Pinpoint the cell where the given text exists, returning its [x, y] midpoint coordinate. 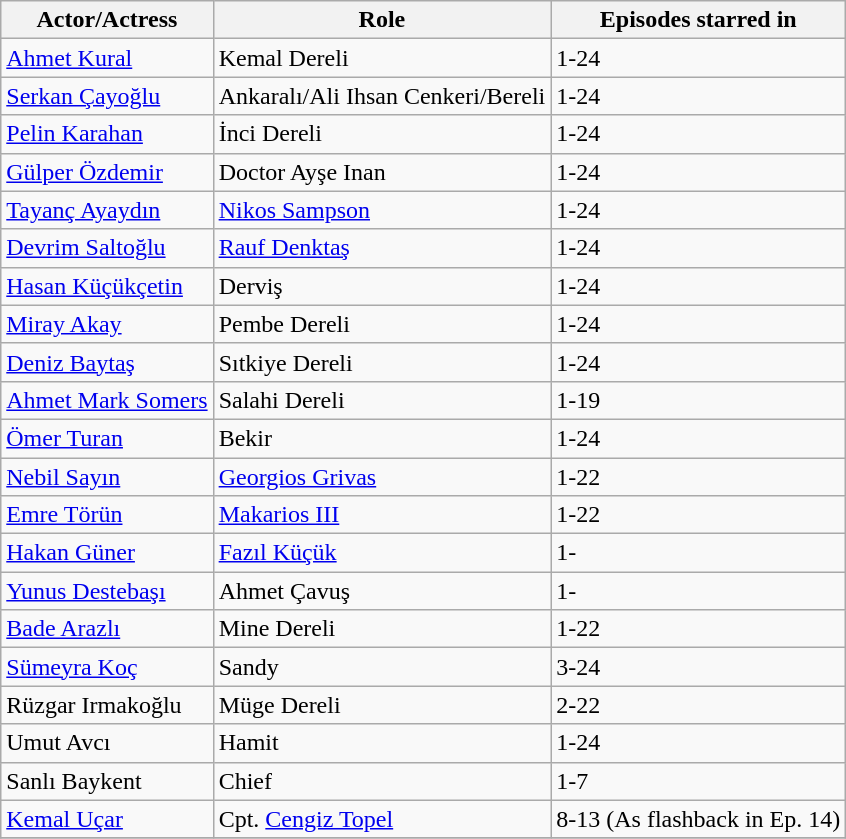
Actor/Actress [107, 20]
Devrim Saltoğlu [107, 248]
Deniz Baytaş [107, 362]
Bade Arazlı [107, 629]
Hasan Küçükçetin [107, 286]
Serkan Çayoğlu [107, 96]
Derviş [382, 286]
Sandy [382, 667]
Kemal Dereli [382, 58]
Hakan Güner [107, 553]
Nikos Sampson [382, 210]
Chief [382, 781]
Miray Akay [107, 324]
Pelin Karahan [107, 134]
Gülper Özdemir [107, 172]
Doctor Ayşe Inan [382, 172]
Ömer Turan [107, 438]
Salahi Dereli [382, 400]
Bekir [382, 438]
Role [382, 20]
Cpt. Cengiz Topel [382, 819]
2-22 [698, 705]
Ahmet Kural [107, 58]
Ankaralı/Ali Ihsan Cenkeri/Bereli [382, 96]
8-13 (As flashback in Ep. 14) [698, 819]
Rüzgar Irmakoğlu [107, 705]
Yunus Destebaşı [107, 591]
Kemal Uçar [107, 819]
Sümeyra Koç [107, 667]
Emre Törün [107, 515]
Rauf Denktaş [382, 248]
Hamit [382, 743]
Sanlı Baykent [107, 781]
Müge Dereli [382, 705]
Georgios Grivas [382, 477]
Ahmet Mark Somers [107, 400]
3-24 [698, 667]
Makarios III [382, 515]
Ahmet Çavuş [382, 591]
Episodes starred in [698, 20]
Umut Avcı [107, 743]
Fazıl Küçük [382, 553]
Sıtkiye Dereli [382, 362]
İnci Dereli [382, 134]
Tayanç Ayaydın [107, 210]
Pembe Dereli [382, 324]
Mine Dereli [382, 629]
1-19 [698, 400]
1-7 [698, 781]
Nebil Sayın [107, 477]
